Search for the cell housing the specified text and yield its [x, y] center coordinate. 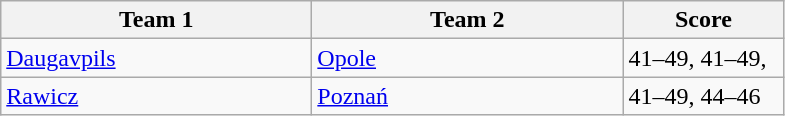
Opole [468, 58]
Team 2 [468, 20]
41–49, 41–49, [704, 58]
Rawicz [156, 96]
Score [704, 20]
41–49, 44–46 [704, 96]
Daugavpils [156, 58]
Team 1 [156, 20]
Poznań [468, 96]
